Return the [x, y] coordinate for the center point of the cell that contains the specified text.  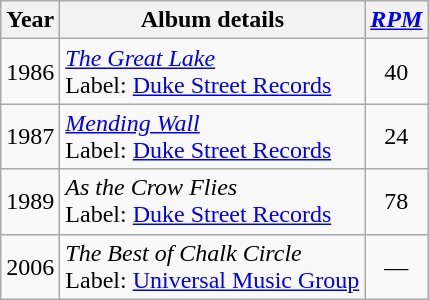
2006 [30, 266]
The Best of Chalk CircleLabel: Universal Music Group [212, 266]
The Great LakeLabel: Duke Street Records [212, 72]
1987 [30, 136]
As the Crow FliesLabel: Duke Street Records [212, 202]
40 [396, 72]
Mending WallLabel: Duke Street Records [212, 136]
— [396, 266]
1986 [30, 72]
24 [396, 136]
1989 [30, 202]
RPM [396, 20]
78 [396, 202]
Year [30, 20]
Album details [212, 20]
